Identify which cell holds the provided text, then report its [X, Y] central coordinate. 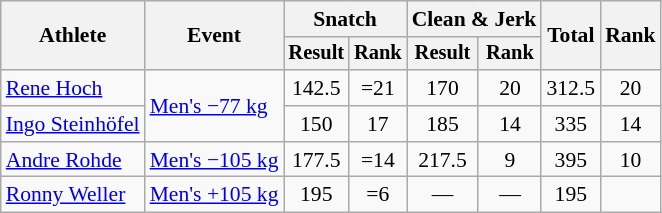
Men's −77 kg [214, 106]
Men's −105 kg [214, 160]
335 [570, 124]
=21 [378, 88]
9 [510, 160]
Ingo Steinhöfel [73, 124]
150 [317, 124]
312.5 [570, 88]
177.5 [317, 160]
170 [443, 88]
Andre Rohde [73, 160]
17 [378, 124]
Athlete [73, 36]
Men's +105 kg [214, 195]
Clean & Jerk [474, 19]
142.5 [317, 88]
185 [443, 124]
Total [570, 36]
395 [570, 160]
10 [630, 160]
Event [214, 36]
=14 [378, 160]
217.5 [443, 160]
Ronny Weller [73, 195]
=6 [378, 195]
Rene Hoch [73, 88]
Snatch [346, 19]
